Capture the cell that displays the provided text and extract its (x, y) central coordinate. 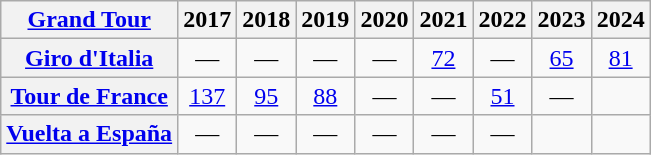
137 (208, 96)
2024 (620, 20)
Tour de France (90, 96)
81 (620, 58)
65 (562, 58)
88 (326, 96)
95 (266, 96)
2021 (444, 20)
2018 (266, 20)
72 (444, 58)
2022 (502, 20)
Grand Tour (90, 20)
Giro d'Italia (90, 58)
Vuelta a España (90, 134)
2020 (384, 20)
51 (502, 96)
2017 (208, 20)
2019 (326, 20)
2023 (562, 20)
